Search for the cell housing the specified text and yield its (x, y) center coordinate. 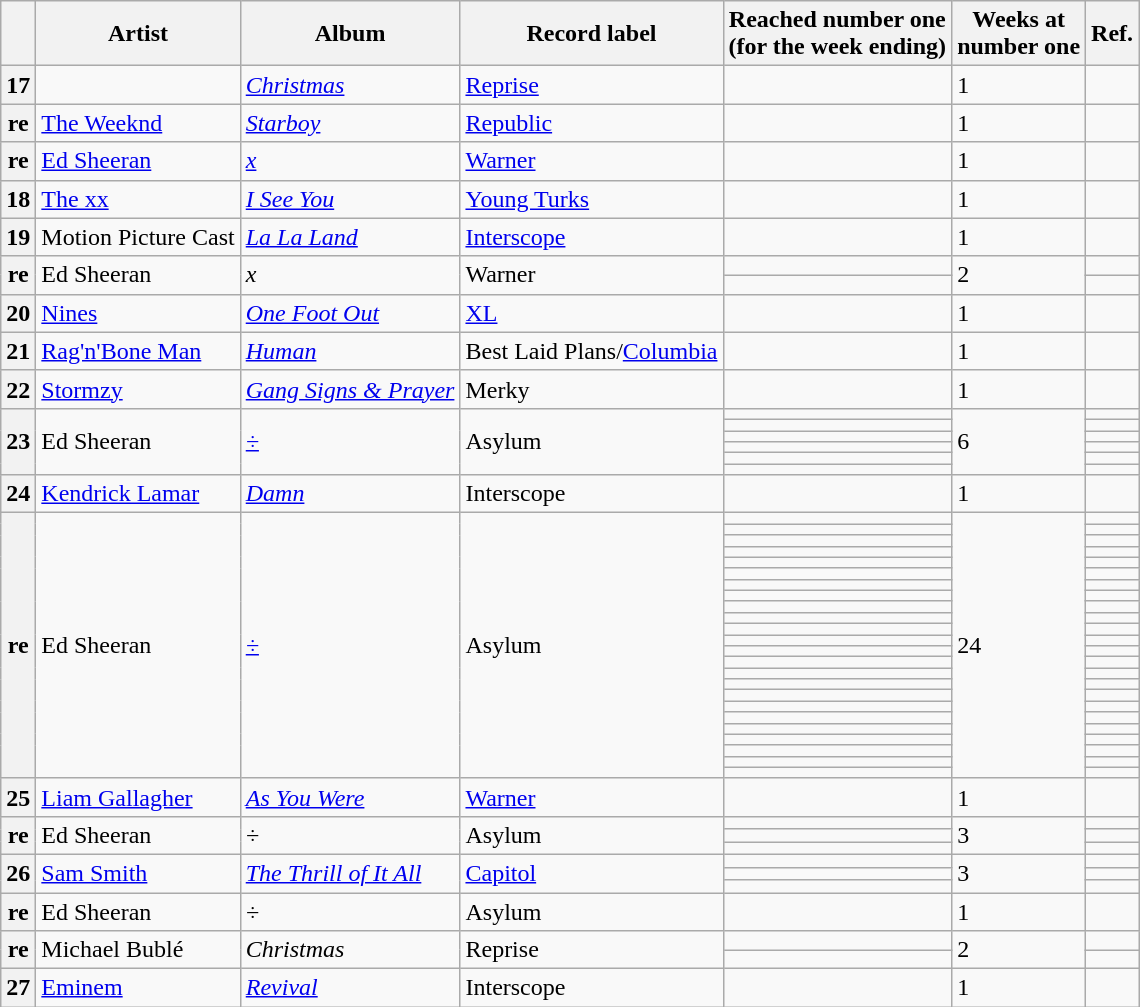
Artist (138, 34)
One Foot Out (350, 313)
Republic (592, 123)
XL (592, 313)
18 (18, 199)
Revival (350, 988)
Record label (592, 34)
Kendrick Lamar (138, 494)
The Thrill of It All (350, 873)
21 (18, 351)
Stormzy (138, 389)
26 (18, 873)
Motion Picture Cast (138, 237)
19 (18, 237)
Young Turks (592, 199)
Sam Smith (138, 873)
27 (18, 988)
Starboy (350, 123)
Merky (592, 389)
La La Land (350, 237)
25 (18, 797)
Best Laid Plans/Columbia (592, 351)
Damn (350, 494)
Ref. (1112, 34)
23 (18, 441)
Liam Gallagher (138, 797)
Rag'n'Bone Man (138, 351)
Human (350, 351)
As You Were (350, 797)
Album (350, 34)
6 (1019, 441)
Gang Signs & Prayer (350, 389)
I See You (350, 199)
Capitol (592, 873)
22 (18, 389)
Nines (138, 313)
Eminem (138, 988)
Michael Bublé (138, 950)
17 (18, 85)
The Weeknd (138, 123)
The xx (138, 199)
Reached number one(for the week ending) (838, 34)
Weeks atnumber one (1019, 34)
20 (18, 313)
